Return (x, y) of the center of cell containing provided text 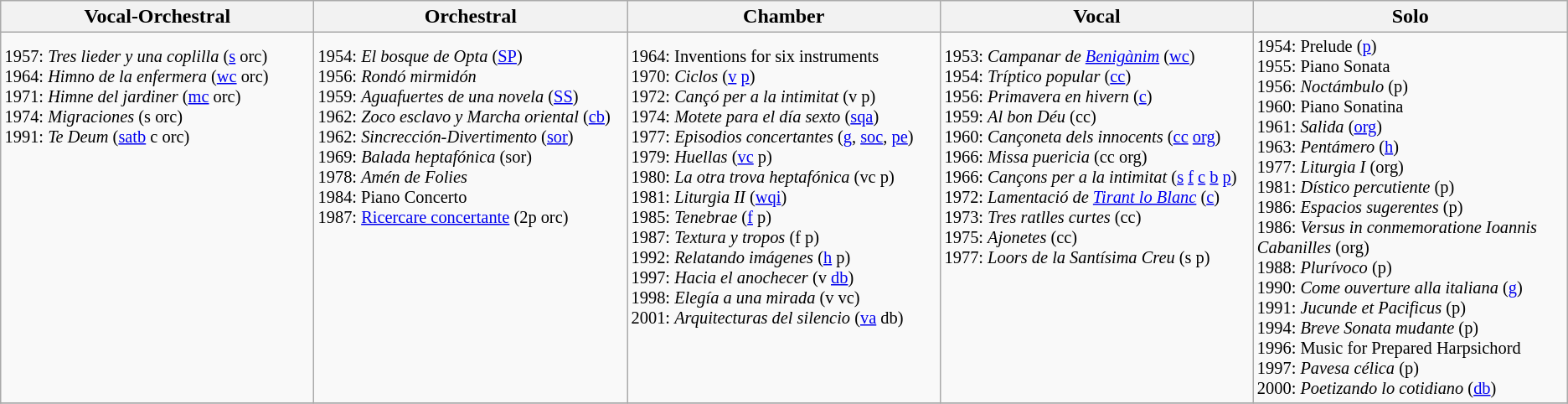
Vocal (1097, 17)
Vocal-Orchestral (157, 17)
Chamber (784, 17)
Orchestral (471, 17)
Solo (1411, 17)
